Return [x, y] of the center of cell containing provided text 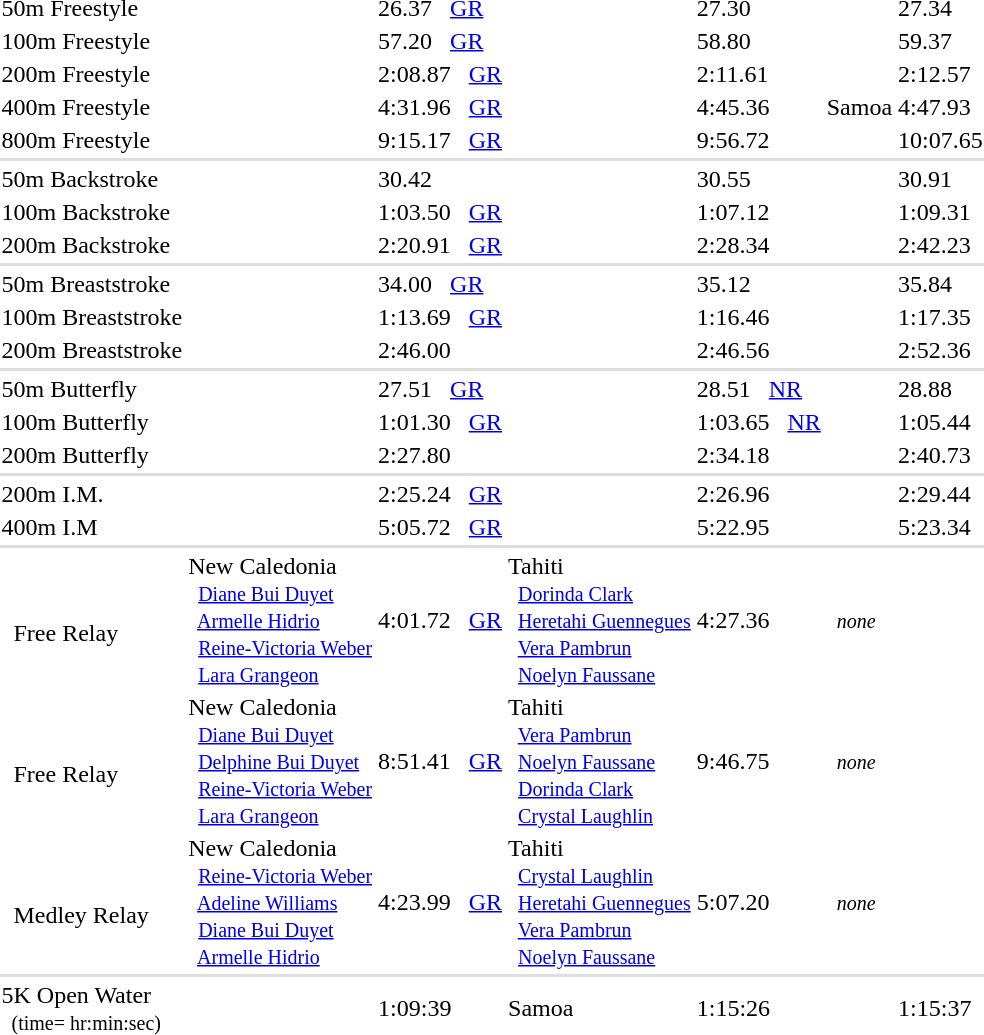
1:03.65 NR [758, 422]
Tahiti Vera Pambrun Noelyn Faussane Dorinda Clark Crystal Laughlin [600, 761]
1:16.46 [758, 317]
28.51 NR [758, 389]
2:20.91 GR [440, 245]
57.20 GR [440, 41]
2:26.96 [758, 494]
2:08.87 GR [440, 74]
1:07.12 [758, 212]
30.55 [758, 179]
100m Freestyle [92, 41]
4:01.72 GR [440, 620]
4:23.99 GR [440, 902]
100m Butterfly [92, 422]
30.42 [440, 179]
9:46.75 [758, 761]
50m Breaststroke [92, 284]
Tahiti Crystal Laughlin Heretahi Guennegues Vera Pambrun Noelyn Faussane [600, 902]
200m Freestyle [92, 74]
Medley Relay [92, 902]
5:22.95 [758, 527]
800m Freestyle [92, 140]
9:56.72 [758, 140]
1:01.30 GR [440, 422]
4:27.36 [758, 620]
5:07.20 [758, 902]
8:51.41 GR [440, 761]
New Caledonia Reine-Victoria Weber Adeline Williams Diane Bui Duyet Armelle Hidrio [280, 902]
1:03.50 GR [440, 212]
New Caledonia Diane Bui Duyet Delphine Bui Duyet Reine-Victoria Weber Lara Grangeon [280, 761]
27.51 GR [440, 389]
2:27.80 [440, 455]
2:25.24 GR [440, 494]
2:28.34 [758, 245]
4:31.96 GR [440, 107]
34.00 GR [440, 284]
Tahiti Dorinda Clark Heretahi Guennegues Vera Pambrun Noelyn Faussane [600, 620]
100m Backstroke [92, 212]
New Caledonia Diane Bui Duyet Armelle Hidrio Reine-Victoria Weber Lara Grangeon [280, 620]
2:34.18 [758, 455]
2:46.00 [440, 350]
400m Freestyle [92, 107]
400m I.M [92, 527]
35.12 [758, 284]
2:46.56 [758, 350]
58.80 [758, 41]
100m Breaststroke [92, 317]
5:05.72 GR [440, 527]
200m Breaststroke [92, 350]
1:13.69 GR [440, 317]
200m Butterfly [92, 455]
50m Backstroke [92, 179]
9:15.17 GR [440, 140]
2:11.61 [758, 74]
200m Backstroke [92, 245]
4:45.36 [758, 107]
Samoa [859, 107]
200m I.M. [92, 494]
50m Butterfly [92, 389]
